Return the (X, Y) coordinate for the center point of the cell that contains the specified text.  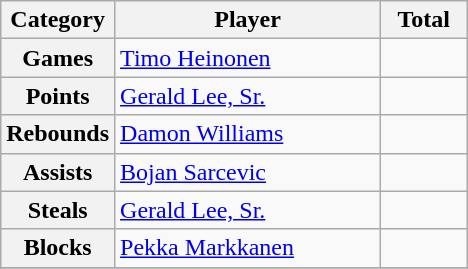
Points (58, 96)
Bojan Sarcevic (248, 172)
Player (248, 20)
Games (58, 58)
Rebounds (58, 134)
Total (424, 20)
Damon Williams (248, 134)
Pekka Markkanen (248, 248)
Blocks (58, 248)
Steals (58, 210)
Assists (58, 172)
Timo Heinonen (248, 58)
Category (58, 20)
